Locate the cell with the specified text and output its [x, y] center coordinate. 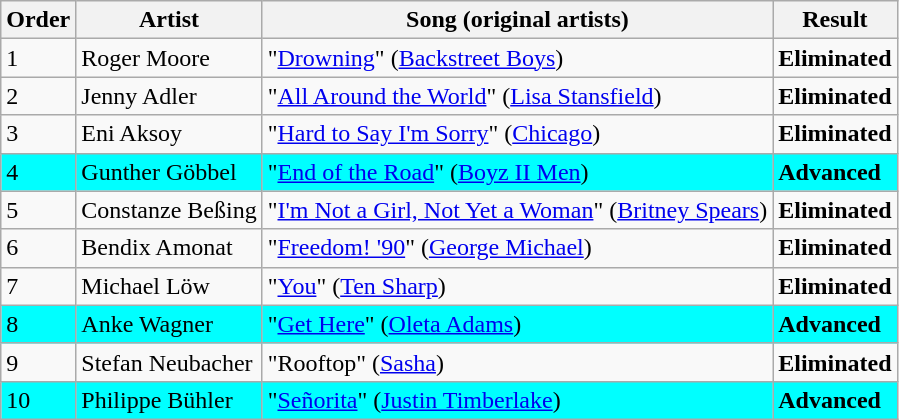
7 [38, 286]
"End of the Road" (Boyz II Men) [518, 172]
5 [38, 210]
Jenny Adler [169, 96]
8 [38, 324]
Result [835, 20]
1 [38, 58]
"Freedom! '90" (George Michael) [518, 248]
Anke Wagner [169, 324]
Eni Aksoy [169, 134]
6 [38, 248]
3 [38, 134]
Song (original artists) [518, 20]
"Señorita" (Justin Timberlake) [518, 400]
"You" (Ten Sharp) [518, 286]
Roger Moore [169, 58]
10 [38, 400]
"I'm Not a Girl, Not Yet a Woman" (Britney Spears) [518, 210]
"Drowning" (Backstreet Boys) [518, 58]
Philippe Bühler [169, 400]
9 [38, 362]
"Rooftop" (Sasha) [518, 362]
Stefan Neubacher [169, 362]
Constanze Beßing [169, 210]
Order [38, 20]
Gunther Göbbel [169, 172]
4 [38, 172]
"Get Here" (Oleta Adams) [518, 324]
"Hard to Say I'm Sorry" (Chicago) [518, 134]
Michael Löw [169, 286]
Artist [169, 20]
2 [38, 96]
"All Around the World" (Lisa Stansfield) [518, 96]
Bendix Amonat [169, 248]
